Capture the cell that displays the provided text and extract its (x, y) central coordinate. 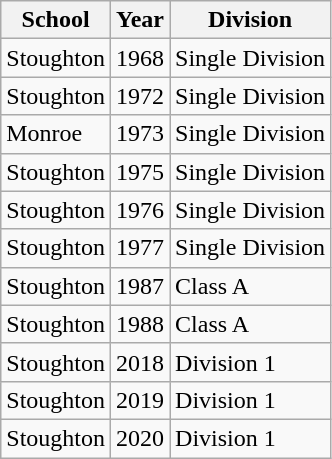
1972 (140, 96)
1975 (140, 172)
2020 (140, 438)
1968 (140, 58)
Monroe (56, 134)
Division (250, 20)
1977 (140, 248)
1988 (140, 324)
1987 (140, 286)
Year (140, 20)
2018 (140, 362)
1976 (140, 210)
1973 (140, 134)
School (56, 20)
2019 (140, 400)
